From the cell containing the given text, extract its center point as (X, Y) coordinate. 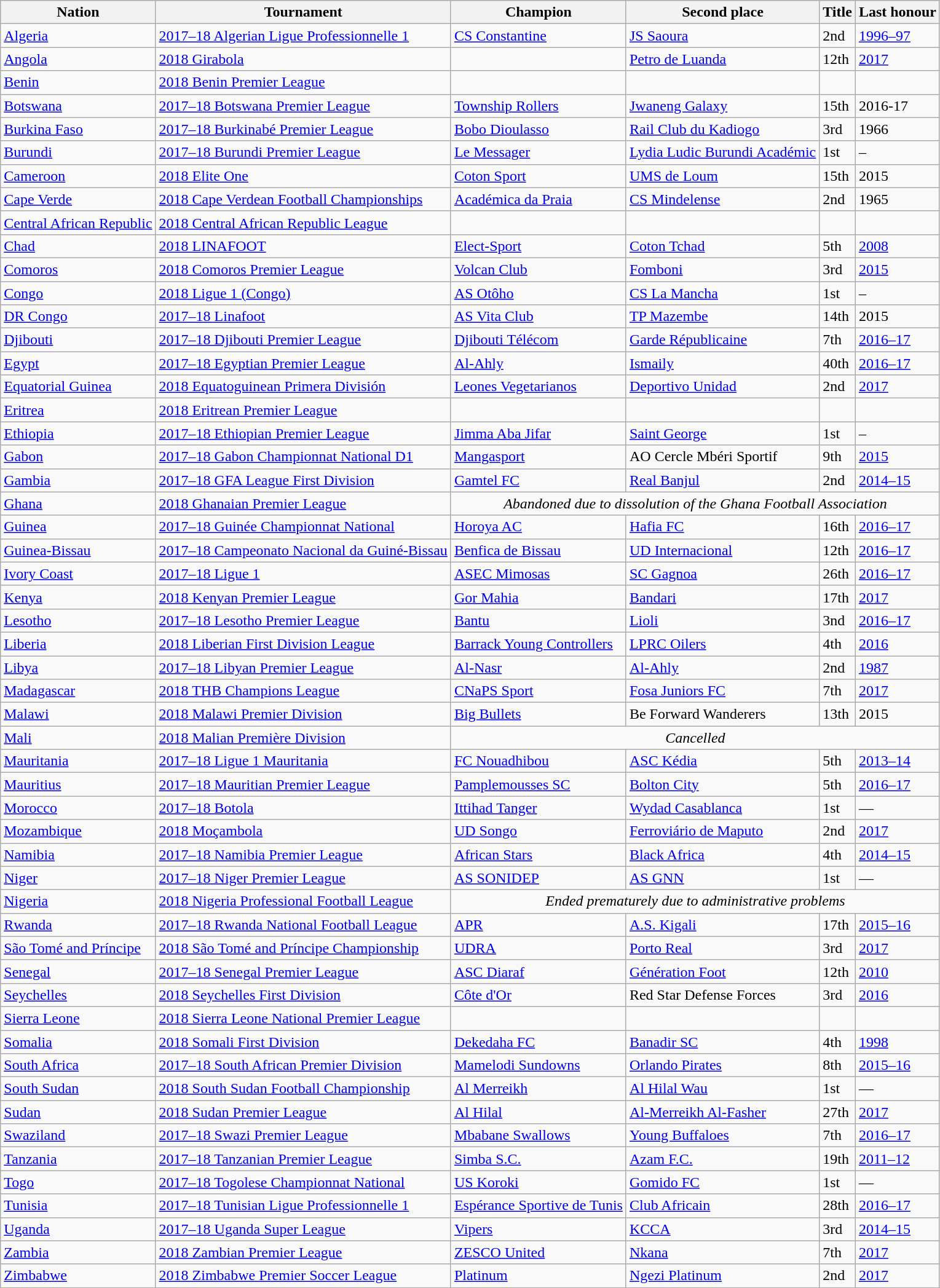
2017–18 Rwanda National Football League (303, 925)
Hafia FC (722, 527)
Tanzania (78, 1159)
Rwanda (78, 925)
Azam F.C. (722, 1159)
2017–18 Botola (303, 808)
2010 (898, 971)
Sierra Leone (78, 1018)
Jwaneng Galaxy (722, 106)
Fosa Juniors FC (722, 691)
Deportivo Unidad (722, 387)
Ghana (78, 504)
2018 São Tomé and Príncipe Championship (303, 948)
1998 (898, 1042)
2017–18 Uganda Super League (303, 1229)
Mangasport (539, 457)
Liberia (78, 644)
2013–14 (898, 761)
2017–18 Campeonato Nacional da Guiné-Bissau (303, 550)
Ferroviário de Maputo (722, 831)
2018 South Sudan Football Championship (303, 1089)
Sudan (78, 1112)
Coton Sport (539, 176)
8th (837, 1065)
Génération Foot (722, 971)
US Koroki (539, 1182)
1987 (898, 667)
2017–18 Mauritian Premier League (303, 784)
2017–18 Niger Premier League (303, 878)
Volcan Club (539, 269)
Be Forward Wanderers (722, 714)
Second place (722, 12)
2018 Malawi Premier Division (303, 714)
Madagascar (78, 691)
2017–18 Ligue 1 (303, 574)
Black Africa (722, 855)
Club Africain (722, 1206)
2018 Central African Republic League (303, 223)
Togo (78, 1182)
2017–18 Linafoot (303, 317)
Mozambique (78, 831)
ASC Diaraf (539, 971)
Ismaily (722, 363)
2017–18 Algerian Ligue Professionnelle 1 (303, 36)
2017–18 Ligue 1 Mauritania (303, 761)
2018 Eritrean Premier League (303, 410)
1996–97 (898, 36)
1966 (898, 129)
Guinea-Bissau (78, 550)
2018 Sudan Premier League (303, 1112)
2017–18 Ethiopian Premier League (303, 433)
Abandoned due to dissolution of the Ghana Football Association (695, 504)
Porto Real (722, 948)
16th (837, 527)
2018 Liberian First Division League (303, 644)
Horoya AC (539, 527)
Saint George (722, 433)
Big Bullets (539, 714)
2017–18 Tunisian Ligue Professionnelle 1 (303, 1206)
Al Hilal Wau (722, 1089)
2016-17 (898, 106)
CS La Mancha (722, 293)
2018 Benin Premier League (303, 82)
Cameroon (78, 176)
Libya (78, 667)
Bandari (722, 597)
Tournament (303, 12)
Namibia (78, 855)
Cancelled (695, 738)
2017–18 Burundi Premier League (303, 152)
Barrack Young Controllers (539, 644)
Ittihad Tanger (539, 808)
Central African Republic (78, 223)
Le Messager (539, 152)
A.S. Kigali (722, 925)
Morocco (78, 808)
African Stars (539, 855)
SC Gagnoa (722, 574)
2017–18 Guinée Championnat National (303, 527)
DR Congo (78, 317)
Rail Club du Kadiogo (722, 129)
Uganda (78, 1229)
Al Merreikh (539, 1089)
Al Hilal (539, 1112)
2018 Moçambola (303, 831)
Mamelodi Sundowns (539, 1065)
2017–18 Swazi Premier League (303, 1136)
Gor Mahia (539, 597)
Fomboni (722, 269)
Ended prematurely due to administrative problems (695, 901)
2017–18 Botswana Premier League (303, 106)
Angola (78, 59)
2017–18 Djibouti Premier League (303, 340)
Bantu (539, 620)
UD Internacional (722, 550)
3nd (837, 620)
26th (837, 574)
Ethiopia (78, 433)
FC Nouadhibou (539, 761)
Comoros (78, 269)
2017–18 Senegal Premier League (303, 971)
2018 Zambian Premier League (303, 1252)
AS GNN (722, 878)
Zimbabwe (78, 1276)
Garde Républicaine (722, 340)
Gabon (78, 457)
Académica da Praia (539, 199)
Eritrea (78, 410)
Banadir SC (722, 1042)
APR (539, 925)
ZESCO United (539, 1252)
Jimma Aba Jifar (539, 433)
South Africa (78, 1065)
Chad (78, 246)
2018 Cape Verdean Football Championships (303, 199)
Guinea (78, 527)
São Tomé and Príncipe (78, 948)
CS Mindelense (722, 199)
13th (837, 714)
9th (837, 457)
Bobo Dioulasso (539, 129)
Lydia Ludic Burundi Académic (722, 152)
2017–18 Lesotho Premier League (303, 620)
Coton Tchad (722, 246)
19th (837, 1159)
Burundi (78, 152)
2018 Kenyan Premier League (303, 597)
Niger (78, 878)
Congo (78, 293)
Seychelles (78, 995)
2017–18 Burkinabé Premier League (303, 129)
Algeria (78, 36)
Côte d'Or (539, 995)
Somalia (78, 1042)
2017–18 Tanzanian Premier League (303, 1159)
Champion (539, 12)
Mauritania (78, 761)
Cape Verde (78, 199)
Red Star Defense Forces (722, 995)
2017–18 South African Premier Division (303, 1065)
Zambia (78, 1252)
Pamplemousses SC (539, 784)
Mali (78, 738)
Lesotho (78, 620)
2018 Elite One (303, 176)
AS Otôho (539, 293)
Nation (78, 12)
2008 (898, 246)
Title (837, 12)
Swaziland (78, 1136)
Mauritius (78, 784)
Gomido FC (722, 1182)
ASEC Mimosas (539, 574)
2018 Ligue 1 (Congo) (303, 293)
2018 Seychelles First Division (303, 995)
TP Mazembe (722, 317)
Djibouti (78, 340)
AS Vita Club (539, 317)
LPRC Oilers (722, 644)
Real Banjul (722, 480)
14th (837, 317)
2018 Malian Première Division (303, 738)
Elect-Sport (539, 246)
Kenya (78, 597)
Bolton City (722, 784)
2018 LINAFOOT (303, 246)
40th (837, 363)
2017–18 Egyptian Premier League (303, 363)
Al-Nasr (539, 667)
Egypt (78, 363)
Benfica de Bissau (539, 550)
Gamtel FC (539, 480)
JS Saoura (722, 36)
KCCA (722, 1229)
Gambia (78, 480)
Burkina Faso (78, 129)
Ngezi Platinum (722, 1276)
Wydad Casablanca (722, 808)
ASC Kédia (722, 761)
Dekedaha FC (539, 1042)
Malawi (78, 714)
UMS de Loum (722, 176)
Senegal (78, 971)
2017–18 Namibia Premier League (303, 855)
2011–12 (898, 1159)
1965 (898, 199)
2018 Girabola (303, 59)
2018 Equatoguinean Primera División (303, 387)
AS SONIDEP (539, 878)
Vipers (539, 1229)
CS Constantine (539, 36)
Young Buffaloes (722, 1136)
Petro de Luanda (722, 59)
2018 THB Champions League (303, 691)
AO Cercle Mbéri Sportif (722, 457)
Platinum (539, 1276)
Benin (78, 82)
2018 Sierra Leone National Premier League (303, 1018)
Espérance Sportive de Tunis (539, 1206)
2017–18 Togolese Championnat National (303, 1182)
South Sudan (78, 1089)
28th (837, 1206)
2017–18 Gabon Championnat National D1 (303, 457)
UD Songo (539, 831)
2018 Nigeria Professional Football League (303, 901)
Orlando Pirates (722, 1065)
27th (837, 1112)
2018 Comoros Premier League (303, 269)
2018 Somali First Division (303, 1042)
Tunisia (78, 1206)
2017–18 GFA League First Division (303, 480)
Mbabane Swallows (539, 1136)
Township Rollers (539, 106)
Nkana (722, 1252)
CNaPS Sport (539, 691)
Al-Merreikh Al-Fasher (722, 1112)
Ivory Coast (78, 574)
Botswana (78, 106)
2017–18 Libyan Premier League (303, 667)
Leones Vegetarianos (539, 387)
UDRA (539, 948)
Djibouti Télécom (539, 340)
2018 Zimbabwe Premier Soccer League (303, 1276)
Equatorial Guinea (78, 387)
2018 Ghanaian Premier League (303, 504)
Simba S.C. (539, 1159)
Lioli (722, 620)
Nigeria (78, 901)
Last honour (898, 12)
